Scan for the cell matching the given text and deliver its (X, Y) coordinate at center. 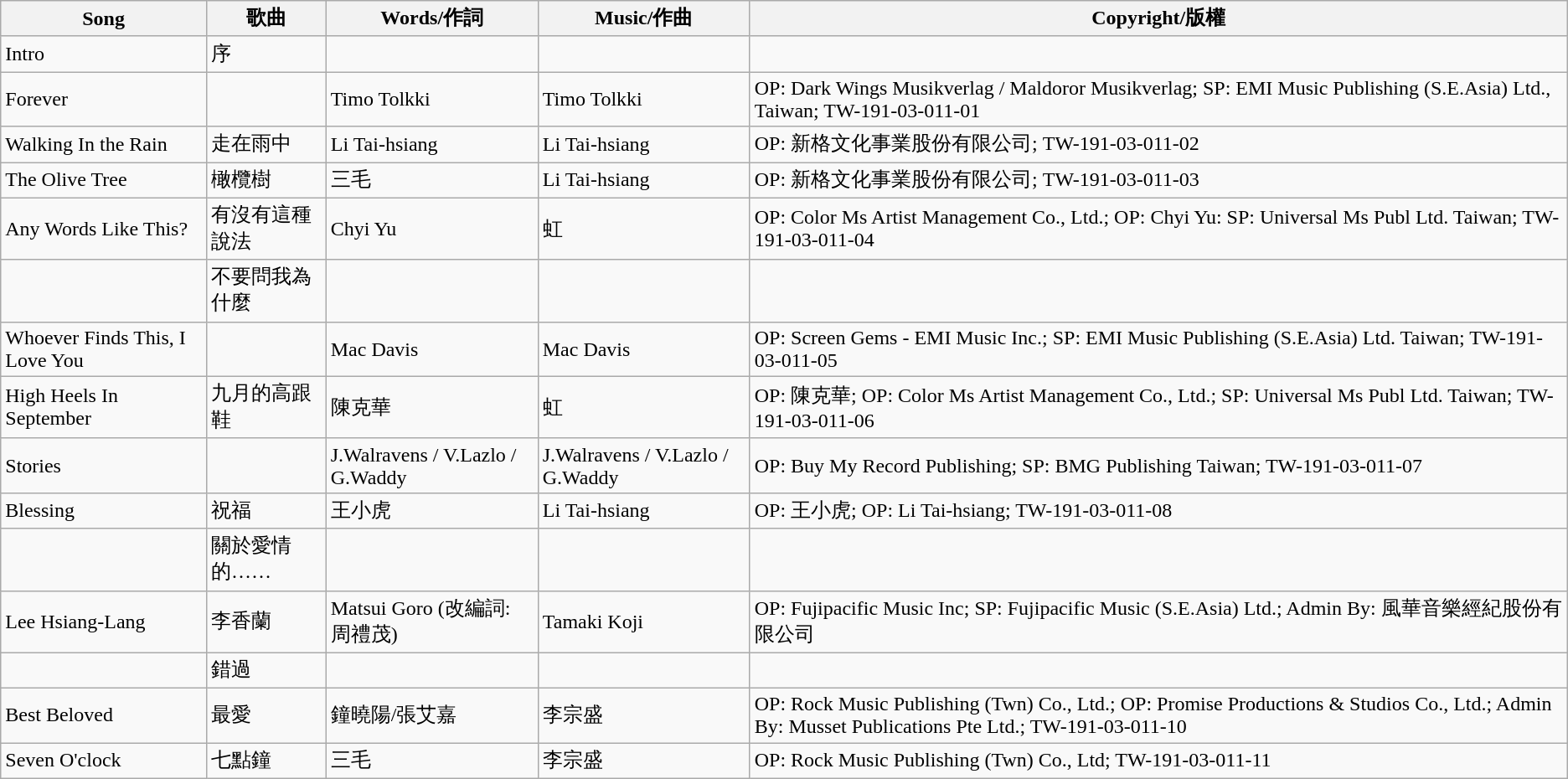
Blessing (104, 511)
Music/作曲 (643, 18)
OP: Fujipacific Music Inc; SP: Fujipacific Music (S.E.Asia) Ltd.; Admin By: 風華音樂經紀股份有限公司 (1158, 622)
Chyi Yu (432, 229)
有沒有這種說法 (266, 229)
最愛 (266, 715)
Whoever Finds This, I Love You (104, 348)
OP: 王小虎; OP: Li Tai-hsiang; TW-191-03-011-08 (1158, 511)
OP: Dark Wings Musikverlag / Maldoror Musikverlag; SP: EMI Music Publishing (S.E.Asia) Ltd., Taiwan; TW-191-03-011-01 (1158, 99)
Intro (104, 54)
Walking In the Rain (104, 144)
祝福 (266, 511)
OP: 新格文化事業股份有限公司; TW-191-03-011-02 (1158, 144)
歌曲 (266, 18)
Forever (104, 99)
OP: Color Ms Artist Management Co., Ltd.; OP: Chyi Yu: SP: Universal Ms Publ Ltd. Taiwan; TW-191-03-011-04 (1158, 229)
OP: Buy My Record Publishing; SP: BMG Publishing Taiwan; TW-191-03-011-07 (1158, 466)
不要問我為什麼 (266, 291)
OP: Rock Music Publishing (Twn) Co., Ltd; TW-191-03-011-11 (1158, 761)
OP: 陳克華; OP: Color Ms Artist Management Co., Ltd.; SP: Universal Ms Publ Ltd. Taiwan; TW-191-03-011-06 (1158, 407)
Matsui Goro (改編詞: 周禮茂) (432, 622)
關於愛情的…… (266, 560)
Stories (104, 466)
Best Beloved (104, 715)
王小虎 (432, 511)
Words/作詞 (432, 18)
Seven O'clock (104, 761)
九月的高跟鞋 (266, 407)
Tamaki Koji (643, 622)
OP: Screen Gems - EMI Music Inc.; SP: EMI Music Publishing (S.E.Asia) Ltd. Taiwan; TW-191-03-011-05 (1158, 348)
序 (266, 54)
陳克華 (432, 407)
OP: 新格文化事業股份有限公司; TW-191-03-011-03 (1158, 181)
High Heels In September (104, 407)
鐘曉陽/張艾嘉 (432, 715)
橄欖樹 (266, 181)
Lee Hsiang-Lang (104, 622)
李香蘭 (266, 622)
錯過 (266, 670)
The Olive Tree (104, 181)
七點鐘 (266, 761)
Copyright/版權 (1158, 18)
OP: Rock Music Publishing (Twn) Co., Ltd.; OP: Promise Productions & Studios Co., Ltd.; Admin By: Musset Publications Pte Ltd.; TW-191-03-011-10 (1158, 715)
Song (104, 18)
走在雨中 (266, 144)
Any Words Like This? (104, 229)
